Search for the cell housing the specified text and yield its [X, Y] center coordinate. 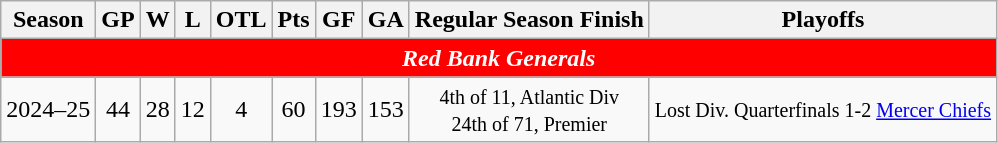
Lost Div. Quarterfinals 1-2 Mercer Chiefs [822, 110]
44 [118, 110]
4th of 11, Atlantic Div24th of 71, Premier [529, 110]
193 [338, 110]
Red Bank Generals [499, 58]
Playoffs [822, 20]
Season [48, 20]
28 [158, 110]
GA [386, 20]
Regular Season Finish [529, 20]
GP [118, 20]
OTL [241, 20]
Pts [294, 20]
GF [338, 20]
60 [294, 110]
W [158, 20]
4 [241, 110]
12 [192, 110]
2024–25 [48, 110]
L [192, 20]
153 [386, 110]
